Provide the (x, y) coordinate of the cell's center where the given text is located.  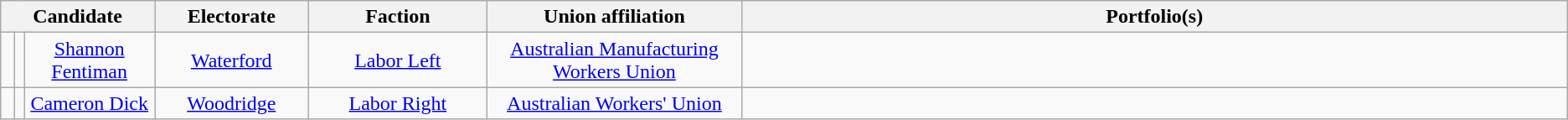
Portfolio(s) (1154, 17)
Faction (398, 17)
Labor Left (398, 60)
Shannon Fentiman (90, 60)
Labor Right (398, 103)
Australian Workers' Union (615, 103)
Union affiliation (615, 17)
Woodridge (231, 103)
Waterford (231, 60)
Australian Manufacturing Workers Union (615, 60)
Cameron Dick (90, 103)
Candidate (78, 17)
Electorate (231, 17)
